Scan for the cell matching the given text and deliver its [X, Y] coordinate at center. 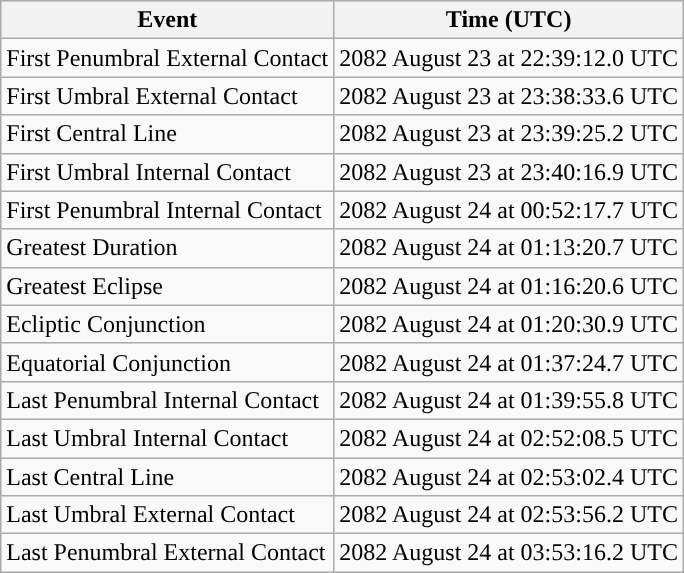
Last Penumbral External Contact [168, 553]
2082 August 23 at 23:39:25.2 UTC [509, 134]
First Umbral Internal Contact [168, 172]
Last Penumbral Internal Contact [168, 400]
2082 August 24 at 03:53:16.2 UTC [509, 553]
2082 August 24 at 01:39:55.8 UTC [509, 400]
2082 August 23 at 22:39:12.0 UTC [509, 58]
Event [168, 20]
2082 August 24 at 00:52:17.7 UTC [509, 210]
Last Umbral Internal Contact [168, 438]
Ecliptic Conjunction [168, 324]
First Umbral External Contact [168, 96]
2082 August 24 at 01:13:20.7 UTC [509, 248]
2082 August 23 at 23:38:33.6 UTC [509, 96]
2082 August 24 at 02:53:02.4 UTC [509, 477]
First Penumbral External Contact [168, 58]
2082 August 24 at 01:16:20.6 UTC [509, 286]
First Penumbral Internal Contact [168, 210]
Last Umbral External Contact [168, 515]
Time (UTC) [509, 20]
Greatest Eclipse [168, 286]
Equatorial Conjunction [168, 362]
First Central Line [168, 134]
Last Central Line [168, 477]
2082 August 24 at 02:53:56.2 UTC [509, 515]
Greatest Duration [168, 248]
2082 August 24 at 01:37:24.7 UTC [509, 362]
2082 August 24 at 02:52:08.5 UTC [509, 438]
2082 August 24 at 01:20:30.9 UTC [509, 324]
2082 August 23 at 23:40:16.9 UTC [509, 172]
